Locate the cell with the specified text and output its (X, Y) center coordinate. 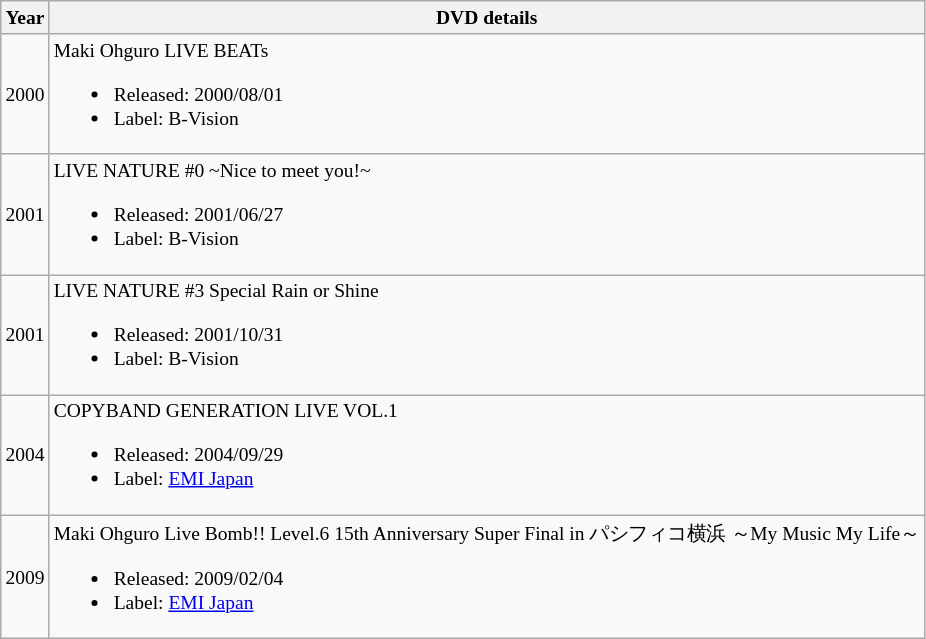
2004 (25, 455)
Year (25, 18)
2009 (25, 576)
COPYBAND GENERATION LIVE VOL.1Released: 2004/09/29Label: EMI Japan (486, 455)
Maki Ohguro Live Bomb!! Level.6 15th Anniversary Super Final in パシフィコ横浜 ～My Music My Life～Released: 2009/02/04Label: EMI Japan (486, 576)
LIVE NATURE #0 ~Nice to meet you!~Released: 2001/06/27Label: B-Vision (486, 214)
LIVE NATURE #3 Special Rain or ShineReleased: 2001/10/31Label: B-Vision (486, 335)
2000 (25, 94)
Maki Ohguro LIVE BEATsReleased: 2000/08/01Label: B-Vision (486, 94)
DVD details (486, 18)
